Return [x, y] of the center of cell containing provided text 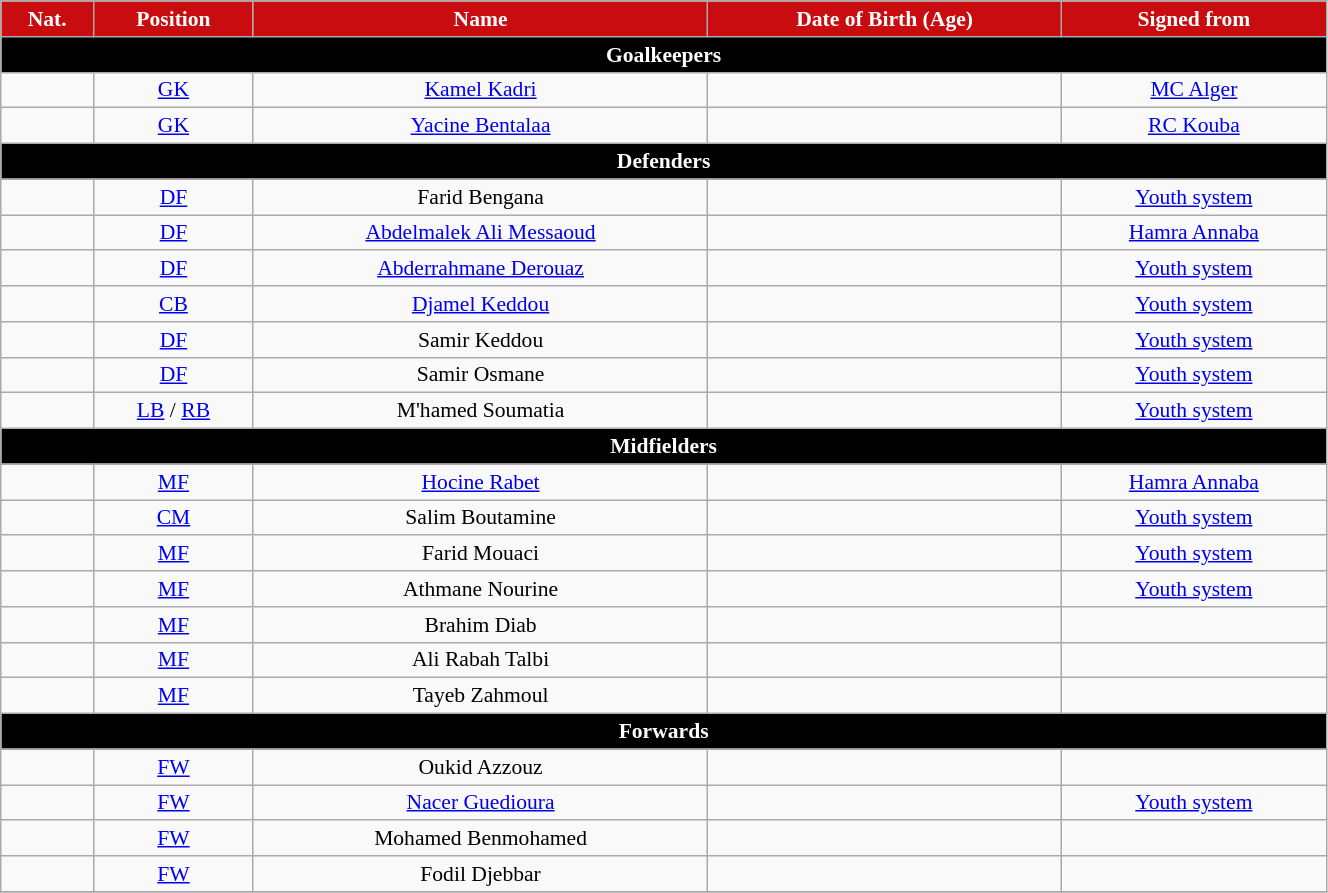
Ali Rabah Talbi [480, 660]
Farid Bengana [480, 197]
Brahim Diab [480, 625]
Athmane Nourine [480, 589]
Oukid Azzouz [480, 767]
Date of Birth (Age) [885, 19]
Abderrahmane Derouaz [480, 269]
Fodil Djebbar [480, 874]
Salim Boutamine [480, 518]
Abdelmalek Ali Messaoud [480, 233]
Kamel Kadri [480, 90]
Samir Keddou [480, 340]
Nat. [48, 19]
CB [174, 304]
Goalkeepers [664, 55]
MC Alger [1194, 90]
Yacine Bentalaa [480, 126]
Midfielders [664, 447]
Djamel Keddou [480, 304]
Tayeb Zahmoul [480, 696]
Samir Osmane [480, 375]
Position [174, 19]
Farid Mouaci [480, 554]
CM [174, 518]
Name [480, 19]
LB / RB [174, 411]
Defenders [664, 162]
RC Kouba [1194, 126]
Forwards [664, 732]
M'hamed Soumatia [480, 411]
Hocine Rabet [480, 482]
Signed from [1194, 19]
Mohamed Benmohamed [480, 839]
Nacer Guedioura [480, 803]
